Return [X, Y] of the center of cell containing provided text 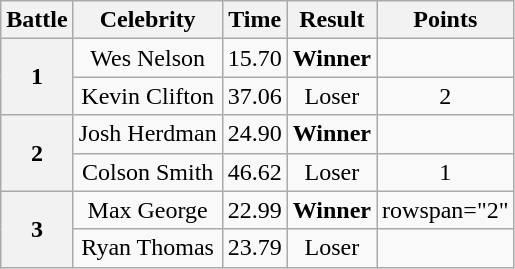
Time [254, 20]
15.70 [254, 58]
Battle [37, 20]
Points [446, 20]
3 [37, 229]
37.06 [254, 96]
Celebrity [148, 20]
46.62 [254, 172]
Kevin Clifton [148, 96]
rowspan="2" [446, 210]
Colson Smith [148, 172]
23.79 [254, 248]
24.90 [254, 134]
Max George [148, 210]
Result [332, 20]
22.99 [254, 210]
Josh Herdman [148, 134]
Wes Nelson [148, 58]
Ryan Thomas [148, 248]
